Locate the cell with the specified text and output its (x, y) center coordinate. 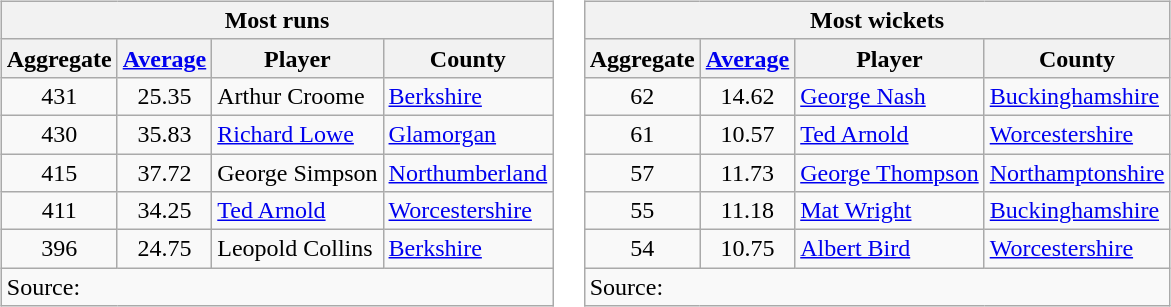
57 (642, 173)
Mat Wright (890, 211)
George Nash (890, 96)
11.18 (748, 211)
Albert Bird (890, 249)
37.72 (164, 173)
Glamorgan (468, 134)
Most wickets (877, 20)
Most runs (276, 20)
14.62 (748, 96)
Northumberland (468, 173)
411 (59, 211)
George Simpson (298, 173)
George Thompson (890, 173)
396 (59, 249)
54 (642, 249)
61 (642, 134)
Richard Lowe (298, 134)
Leopold Collins (298, 249)
55 (642, 211)
24.75 (164, 249)
11.73 (748, 173)
62 (642, 96)
430 (59, 134)
35.83 (164, 134)
25.35 (164, 96)
Northamptonshire (1077, 173)
10.75 (748, 249)
415 (59, 173)
431 (59, 96)
10.57 (748, 134)
34.25 (164, 211)
Arthur Croome (298, 96)
